Return the (x, y) coordinate for the center point of the cell that contains the specified text.  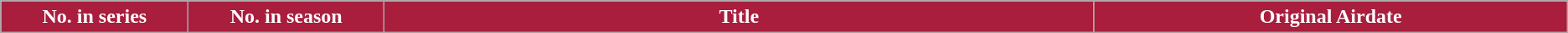
No. in season (286, 17)
Original Airdate (1330, 17)
No. in series (95, 17)
Title (739, 17)
